Detect which cell encompasses the target text, then output its [x, y] center coordinate. 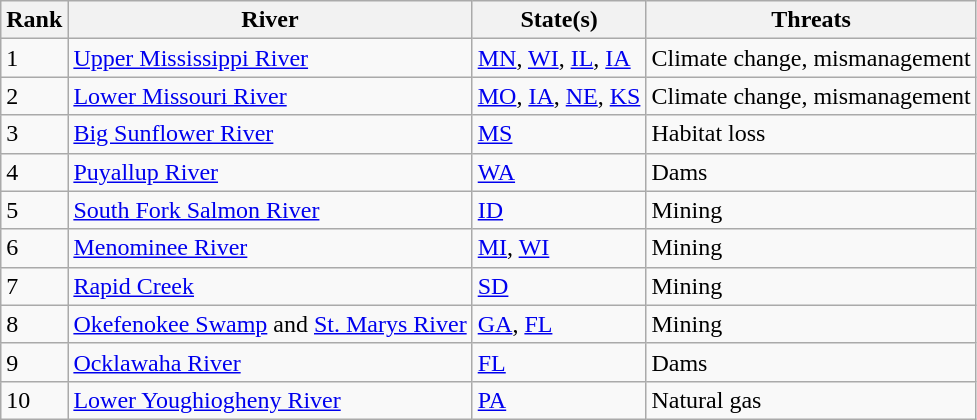
Big Sunflower River [270, 134]
Habitat loss [811, 134]
Rank [34, 20]
7 [34, 286]
3 [34, 134]
Okefenokee Swamp and St. Marys River [270, 324]
Lower Youghiogheny River [270, 400]
5 [34, 210]
SD [559, 286]
MI, WI [559, 248]
State(s) [559, 20]
2 [34, 96]
9 [34, 362]
Ocklawaha River [270, 362]
6 [34, 248]
FL [559, 362]
River [270, 20]
Lower Missouri River [270, 96]
ID [559, 210]
GA, FL [559, 324]
8 [34, 324]
Natural gas [811, 400]
Threats [811, 20]
Puyallup River [270, 172]
WA [559, 172]
South Fork Salmon River [270, 210]
MS [559, 134]
10 [34, 400]
MN, WI, IL, IA [559, 58]
1 [34, 58]
PA [559, 400]
MO, IA, NE, KS [559, 96]
Upper Mississippi River [270, 58]
Menominee River [270, 248]
Rapid Creek [270, 286]
4 [34, 172]
